From the cell containing the given text, extract its center point as (X, Y) coordinate. 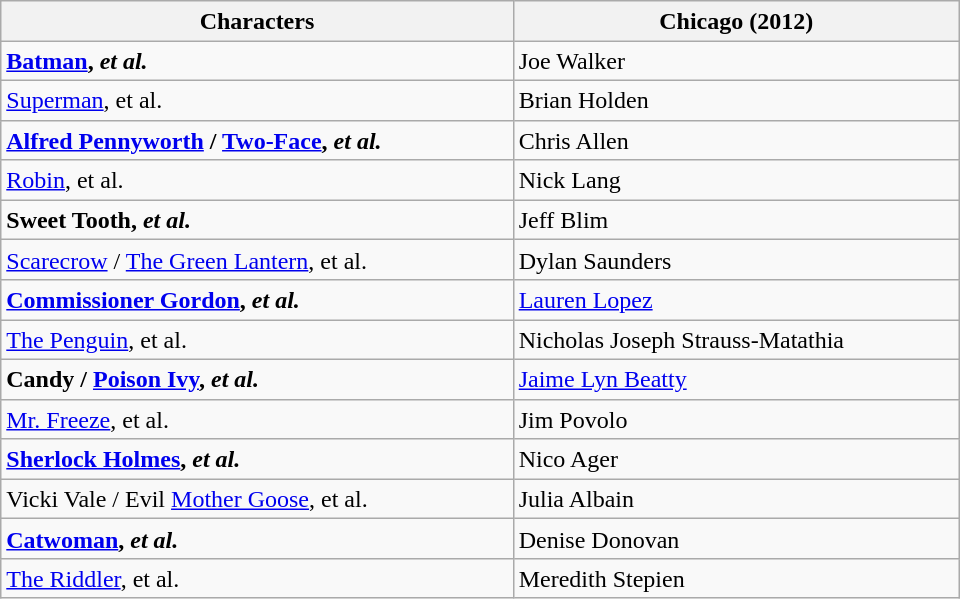
Nico Ager (736, 459)
Chris Allen (736, 140)
Robin, et al. (257, 180)
Nick Lang (736, 180)
Nicholas Joseph Strauss-Matathia (736, 340)
Sherlock Holmes, et al. (257, 459)
The Riddler, et al. (257, 579)
Superman, et al. (257, 100)
Vicki Vale / Evil Mother Goose, et al. (257, 499)
Denise Donovan (736, 539)
Lauren Lopez (736, 300)
Candy / Poison Ivy, et al. (257, 379)
Brian Holden (736, 100)
Jaime Lyn Beatty (736, 379)
The Penguin, et al. (257, 340)
Dylan Saunders (736, 260)
Joe Walker (736, 61)
Catwoman, et al. (257, 539)
Meredith Stepien (736, 579)
Alfred Pennyworth / Two-Face, et al. (257, 140)
Chicago (2012) (736, 21)
Commissioner Gordon, et al. (257, 300)
Mr. Freeze, et al. (257, 419)
Characters (257, 21)
Sweet Tooth, et al. (257, 220)
Scarecrow / The Green Lantern, et al. (257, 260)
Batman, et al. (257, 61)
Julia Albain (736, 499)
Jim Povolo (736, 419)
Jeff Blim (736, 220)
